Provide the (X, Y) coordinate of the cell's center where the given text is located.  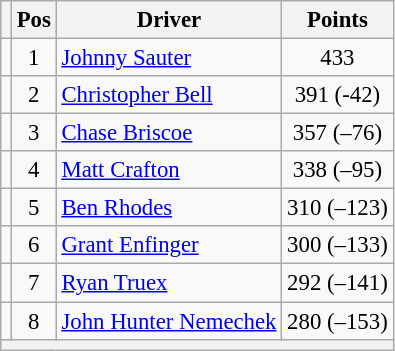
433 (338, 58)
280 (–153) (338, 321)
391 (-42) (338, 95)
Ben Rhodes (169, 208)
4 (34, 170)
3 (34, 133)
292 (–141) (338, 283)
Grant Enfinger (169, 245)
338 (–95) (338, 170)
5 (34, 208)
Christopher Bell (169, 95)
Chase Briscoe (169, 133)
Driver (169, 20)
Points (338, 20)
2 (34, 95)
310 (–123) (338, 208)
Pos (34, 20)
Ryan Truex (169, 283)
357 (–76) (338, 133)
John Hunter Nemechek (169, 321)
Matt Crafton (169, 170)
6 (34, 245)
Johnny Sauter (169, 58)
7 (34, 283)
300 (–133) (338, 245)
8 (34, 321)
1 (34, 58)
